Determine the [X, Y] coordinate at the center of the cell enclosing the given text.  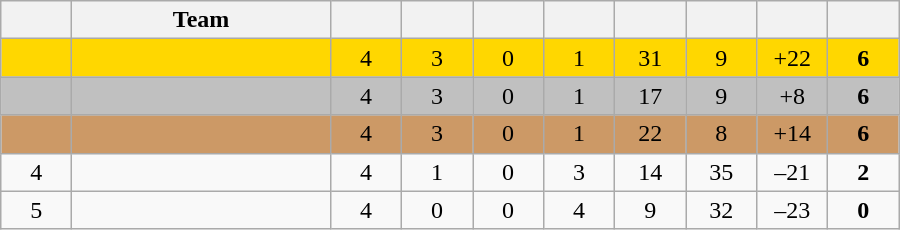
+8 [792, 96]
32 [722, 210]
–21 [792, 172]
2 [864, 172]
+22 [792, 58]
35 [722, 172]
14 [650, 172]
–23 [792, 210]
Team [202, 20]
+14 [792, 134]
31 [650, 58]
5 [36, 210]
8 [722, 134]
22 [650, 134]
17 [650, 96]
